Identify which cell holds the provided text, then report its [x, y] central coordinate. 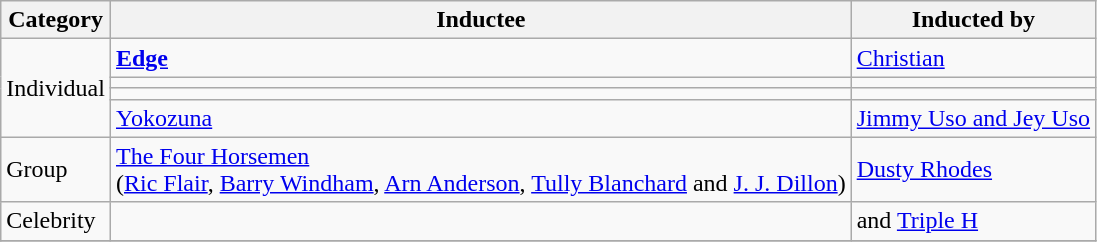
Celebrity [56, 221]
The Four Horsemen(Ric Flair, Barry Windham, Arn Anderson, Tully Blanchard and J. J. Dillon) [480, 170]
Category [56, 20]
Group [56, 170]
and Triple H [973, 221]
Yokozuna [480, 118]
Individual [56, 88]
Jimmy Uso and Jey Uso [973, 118]
Inductee [480, 20]
Inducted by [973, 20]
Edge [480, 58]
Dusty Rhodes [973, 170]
Christian [973, 58]
